Locate the cell with the specified text and output its [x, y] center coordinate. 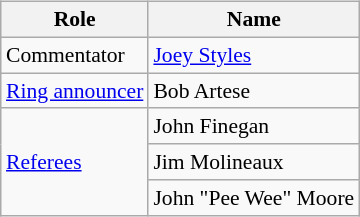
Jim Molineaux [254, 162]
John Finegan [254, 126]
Joey Styles [254, 55]
Ring announcer [74, 91]
Name [254, 20]
Role [74, 20]
Bob Artese [254, 91]
Commentator [74, 55]
Referees [74, 162]
John "Pee Wee" Moore [254, 198]
